Locate the cell with the specified text and output its (x, y) center coordinate. 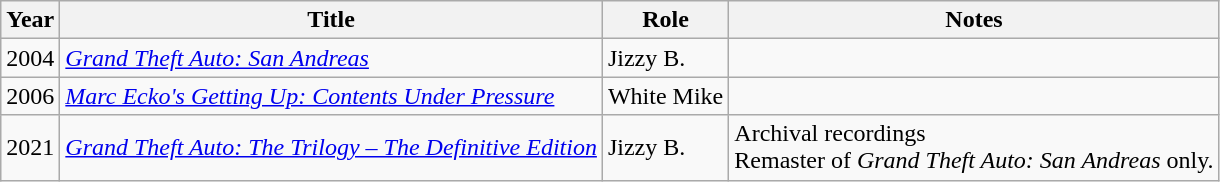
Role (665, 20)
2006 (30, 96)
2021 (30, 148)
Marc Ecko's Getting Up: Contents Under Pressure (332, 96)
2004 (30, 58)
Grand Theft Auto: The Trilogy – The Definitive Edition (332, 148)
Notes (974, 20)
Archival recordingsRemaster of Grand Theft Auto: San Andreas only. (974, 148)
Title (332, 20)
Year (30, 20)
White Mike (665, 96)
Grand Theft Auto: San Andreas (332, 58)
